For the text-containing cell, return its midpoint in (X, Y) coordinate format. 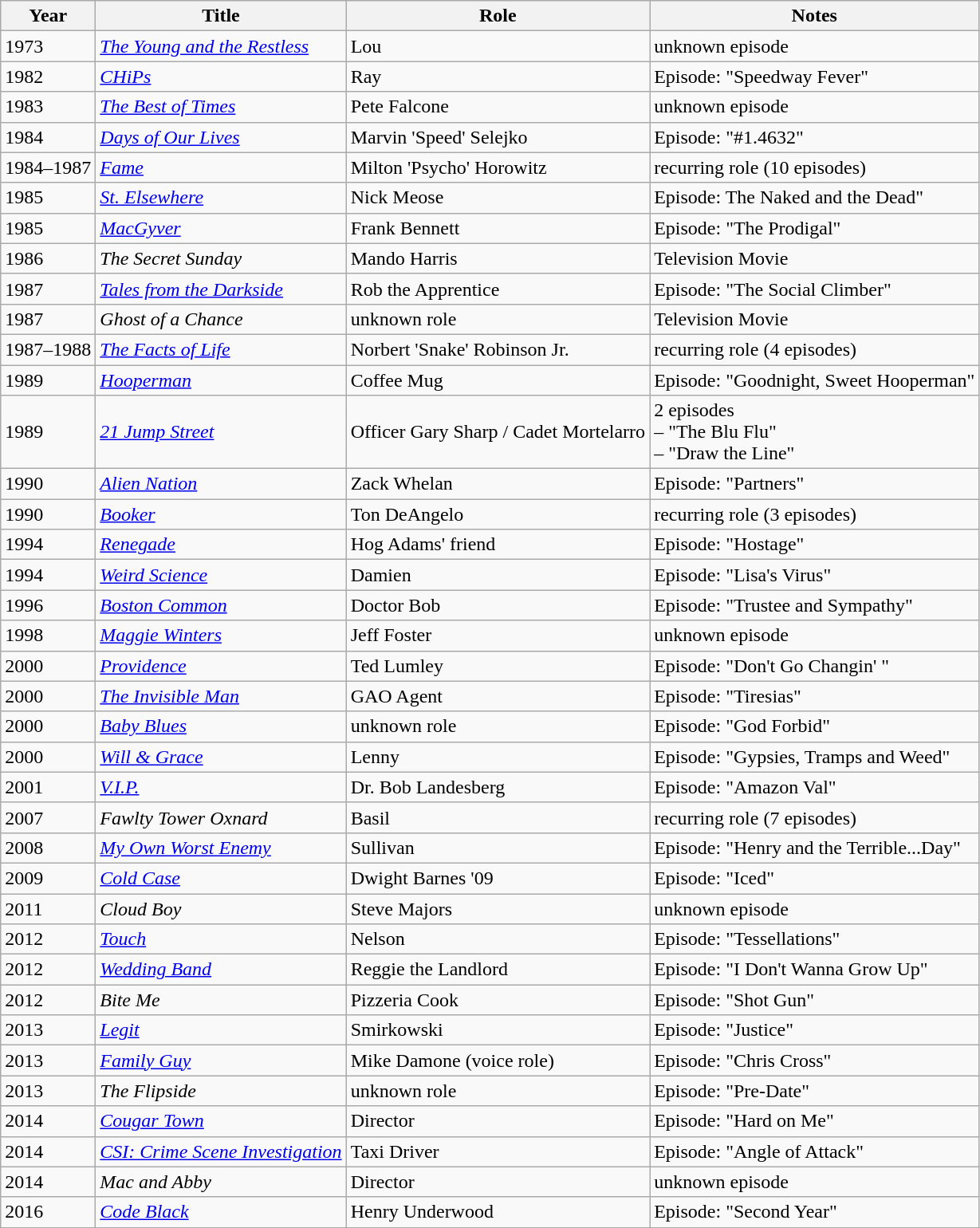
Mike Damone (voice role) (498, 1061)
1984–1987 (48, 167)
Touch (221, 939)
Episode: "Pre-Date" (815, 1091)
Episode: "Chris Cross" (815, 1061)
Doctor Bob (498, 605)
Fame (221, 167)
Episode: "Justice" (815, 1030)
Sullivan (498, 848)
Coffee Mug (498, 380)
Cloud Boy (221, 908)
Nick Meose (498, 198)
Basil (498, 817)
Lou (498, 46)
Episode: "#1.4632" (815, 137)
recurring role (4 episodes) (815, 349)
Hog Adams' friend (498, 545)
Renegade (221, 545)
Nelson (498, 939)
Episode: The Naked and the Dead" (815, 198)
Milton 'Psycho' Horowitz (498, 167)
Role (498, 16)
Days of Our Lives (221, 137)
Episode: "Angle of Attack" (815, 1151)
Episode: "Trustee and Sympathy" (815, 605)
The Young and the Restless (221, 46)
Episode: "Hard on Me" (815, 1121)
Lenny (498, 757)
Booker (221, 514)
Code Black (221, 1212)
Title (221, 16)
Frank Bennett (498, 228)
Will & Grace (221, 757)
Episode: "The Prodigal" (815, 228)
Boston Common (221, 605)
Mac and Abby (221, 1182)
The Facts of Life (221, 349)
21 Jump Street (221, 432)
Episode: "Partners" (815, 484)
2016 (48, 1212)
The Best of Times (221, 107)
Bite Me (221, 1000)
CHiPs (221, 77)
St. Elsewhere (221, 198)
Episode: "Speedway Fever" (815, 77)
GAO Agent (498, 696)
1983 (48, 107)
Dr. Bob Landesberg (498, 787)
Tales from the Darkside (221, 289)
Family Guy (221, 1061)
MacGyver (221, 228)
Year (48, 16)
1982 (48, 77)
1984 (48, 137)
Alien Nation (221, 484)
Episode: "Second Year" (815, 1212)
Fawlty Tower Oxnard (221, 817)
Hooperman (221, 380)
1998 (48, 636)
Providence (221, 666)
Ton DeAngelo (498, 514)
Episode: "God Forbid" (815, 726)
The Secret Sunday (221, 258)
2007 (48, 817)
Taxi Driver (498, 1151)
Steve Majors (498, 908)
V.I.P. (221, 787)
1986 (48, 258)
Episode: "Tiresias" (815, 696)
Reggie the Landlord (498, 970)
Ray (498, 77)
Notes (815, 16)
recurring role (7 episodes) (815, 817)
recurring role (3 episodes) (815, 514)
Jeff Foster (498, 636)
Episode: "Goodnight, Sweet Hooperman" (815, 380)
recurring role (10 episodes) (815, 167)
1973 (48, 46)
1987–1988 (48, 349)
Dwight Barnes '09 (498, 878)
1996 (48, 605)
Weird Science (221, 575)
2001 (48, 787)
Episode: "Tessellations" (815, 939)
Episode: "I Don't Wanna Grow Up" (815, 970)
Marvin 'Speed' Selejko (498, 137)
The Flipside (221, 1091)
Cold Case (221, 878)
2008 (48, 848)
Episode: "Shot Gun" (815, 1000)
Smirkowski (498, 1030)
Officer Gary Sharp / Cadet Mortelarro (498, 432)
Ted Lumley (498, 666)
Episode: "Hostage" (815, 545)
Mando Harris (498, 258)
Pizzeria Cook (498, 1000)
Wedding Band (221, 970)
The Invisible Man (221, 696)
Episode: "The Social Climber" (815, 289)
Ghost of a Chance (221, 319)
Maggie Winters (221, 636)
2 episodes– "The Blu Flu"– "Draw the Line" (815, 432)
Baby Blues (221, 726)
Episode: "Gypsies, Tramps and Weed" (815, 757)
Episode: "Amazon Val" (815, 787)
Damien (498, 575)
My Own Worst Enemy (221, 848)
Episode: "Henry and the Terrible...Day" (815, 848)
Episode: "Lisa's Virus" (815, 575)
CSI: Crime Scene Investigation (221, 1151)
Pete Falcone (498, 107)
Cougar Town (221, 1121)
Henry Underwood (498, 1212)
Zack Whelan (498, 484)
Legit (221, 1030)
Rob the Apprentice (498, 289)
2011 (48, 908)
Episode: "Iced" (815, 878)
2009 (48, 878)
Episode: "Don't Go Changin' " (815, 666)
Norbert 'Snake' Robinson Jr. (498, 349)
